Identify which cell holds the provided text, then report its (X, Y) central coordinate. 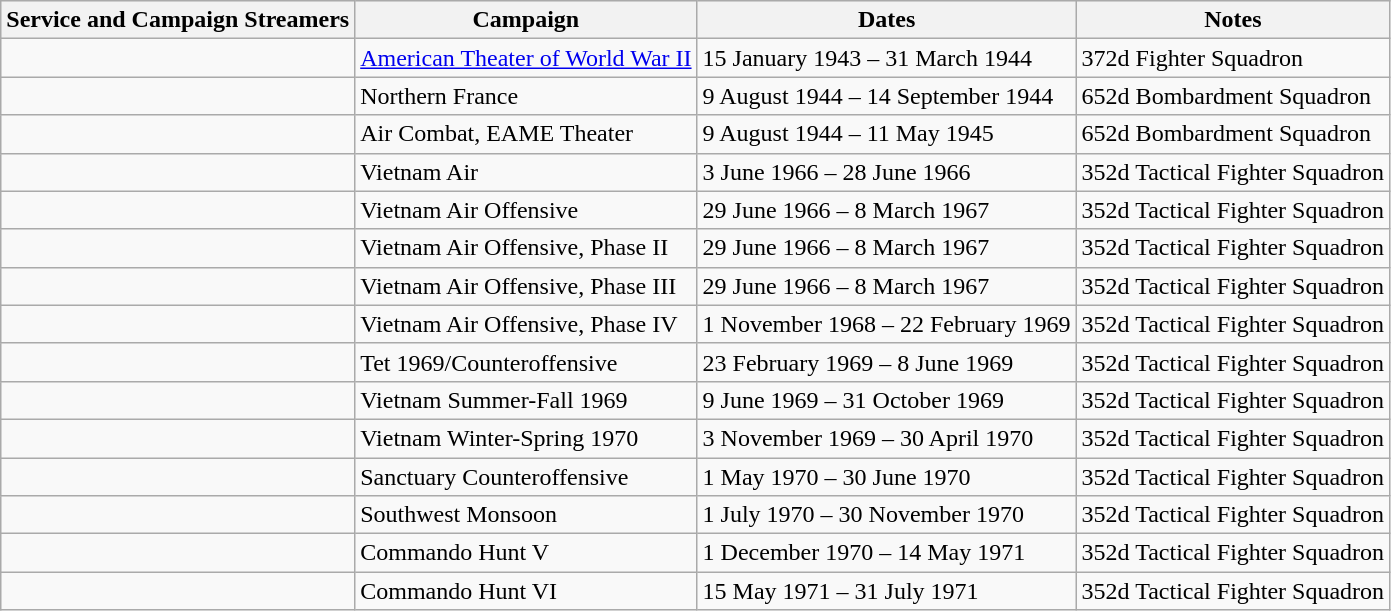
1 July 1970 – 30 November 1970 (886, 515)
Vietnam Air Offensive, Phase IV (526, 324)
Vietnam Winter-Spring 1970 (526, 438)
3 June 1966 – 28 June 1966 (886, 172)
Sanctuary Counteroffensive (526, 477)
9 June 1969 – 31 October 1969 (886, 400)
15 May 1971 – 31 July 1971 (886, 591)
9 August 1944 – 14 September 1944 (886, 96)
9 August 1944 – 11 May 1945 (886, 134)
Dates (886, 20)
3 November 1969 – 30 April 1970 (886, 438)
Commando Hunt V (526, 553)
Air Combat, EAME Theater (526, 134)
Vietnam Air Offensive, Phase II (526, 248)
Service and Campaign Streamers (178, 20)
372d Fighter Squadron (1233, 58)
Vietnam Air Offensive (526, 210)
Vietnam Air Offensive, Phase III (526, 286)
Vietnam Air (526, 172)
1 May 1970 – 30 June 1970 (886, 477)
Vietnam Summer-Fall 1969 (526, 400)
Tet 1969/Counteroffensive (526, 362)
American Theater of World War II (526, 58)
Commando Hunt VI (526, 591)
1 November 1968 – 22 February 1969 (886, 324)
15 January 1943 – 31 March 1944 (886, 58)
Campaign (526, 20)
Notes (1233, 20)
23 February 1969 – 8 June 1969 (886, 362)
1 December 1970 – 14 May 1971 (886, 553)
Northern France (526, 96)
Southwest Monsoon (526, 515)
